Pinpoint the cell where the given text exists, returning its (x, y) midpoint coordinate. 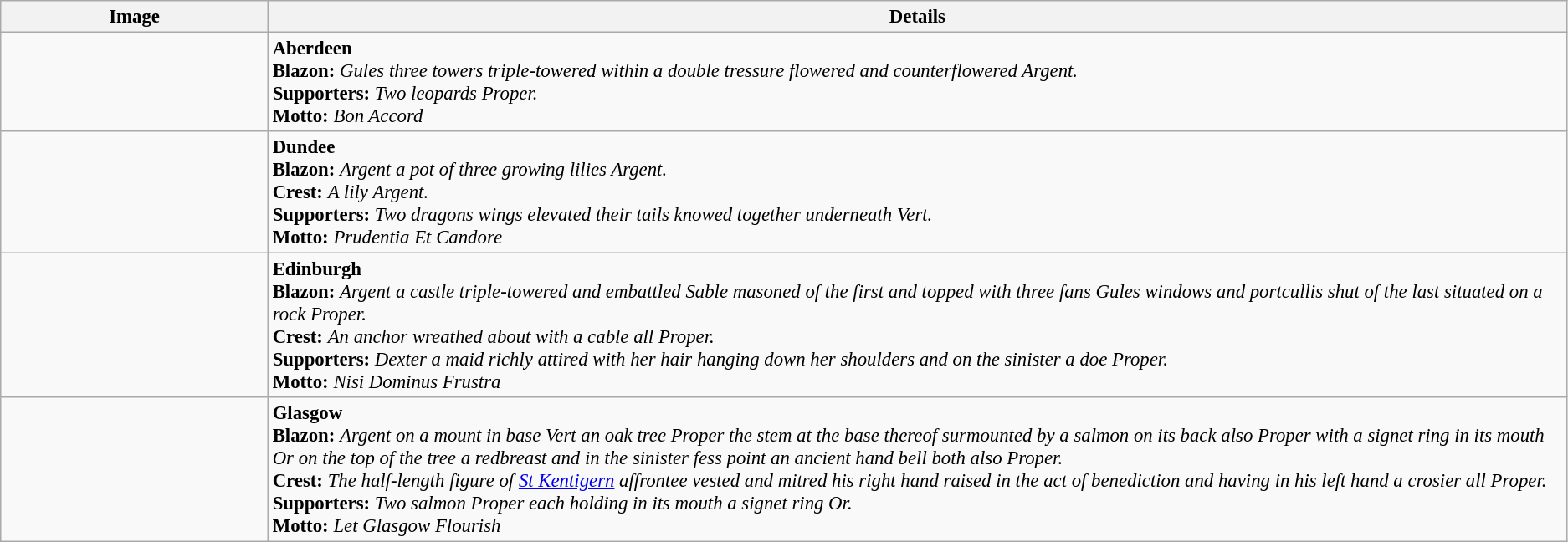
Image (135, 17)
Details (917, 17)
